Pinpoint the cell where the given text exists, returning its (X, Y) midpoint coordinate. 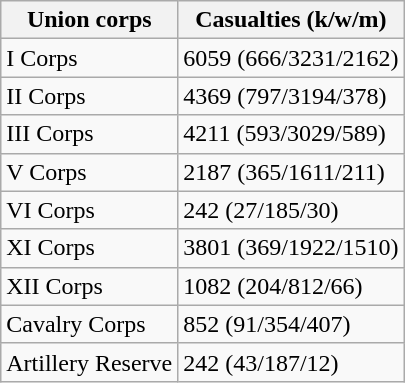
4369 (797/3194/378) (291, 96)
V Corps (90, 172)
II Corps (90, 96)
1082 (204/812/66) (291, 286)
XII Corps (90, 286)
XI Corps (90, 248)
3801 (369/1922/1510) (291, 248)
242 (27/185/30) (291, 210)
Union corps (90, 20)
4211 (593/3029/589) (291, 134)
Casualties (k/w/m) (291, 20)
I Corps (90, 58)
242 (43/187/12) (291, 362)
Artillery Reserve (90, 362)
2187 (365/1611/211) (291, 172)
852 (91/354/407) (291, 324)
6059 (666/3231/2162) (291, 58)
Cavalry Corps (90, 324)
VI Corps (90, 210)
III Corps (90, 134)
